Provide the [x, y] coordinate of the cell's center where the given text is located.  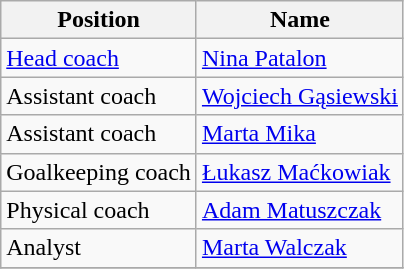
Adam Matuszczak [300, 210]
Position [99, 20]
Analyst [99, 248]
Name [300, 20]
Marta Walczak [300, 248]
Nina Patalon [300, 58]
Łukasz Maćkowiak [300, 172]
Marta Mika [300, 134]
Head coach [99, 58]
Physical coach [99, 210]
Wojciech Gąsiewski [300, 96]
Goalkeeping coach [99, 172]
